Return [x, y] of the center of cell containing provided text 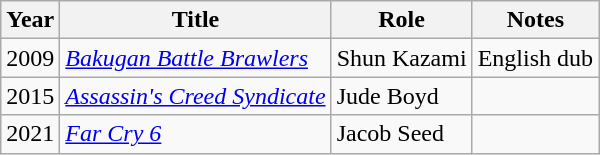
Notes [535, 20]
Jude Boyd [402, 96]
2021 [30, 134]
Role [402, 20]
Far Cry 6 [196, 134]
2009 [30, 58]
Title [196, 20]
Shun Kazami [402, 58]
Assassin's Creed Syndicate [196, 96]
2015 [30, 96]
English dub [535, 58]
Bakugan Battle Brawlers [196, 58]
Jacob Seed [402, 134]
Year [30, 20]
